Identify which cell holds the provided text, then report its [x, y] central coordinate. 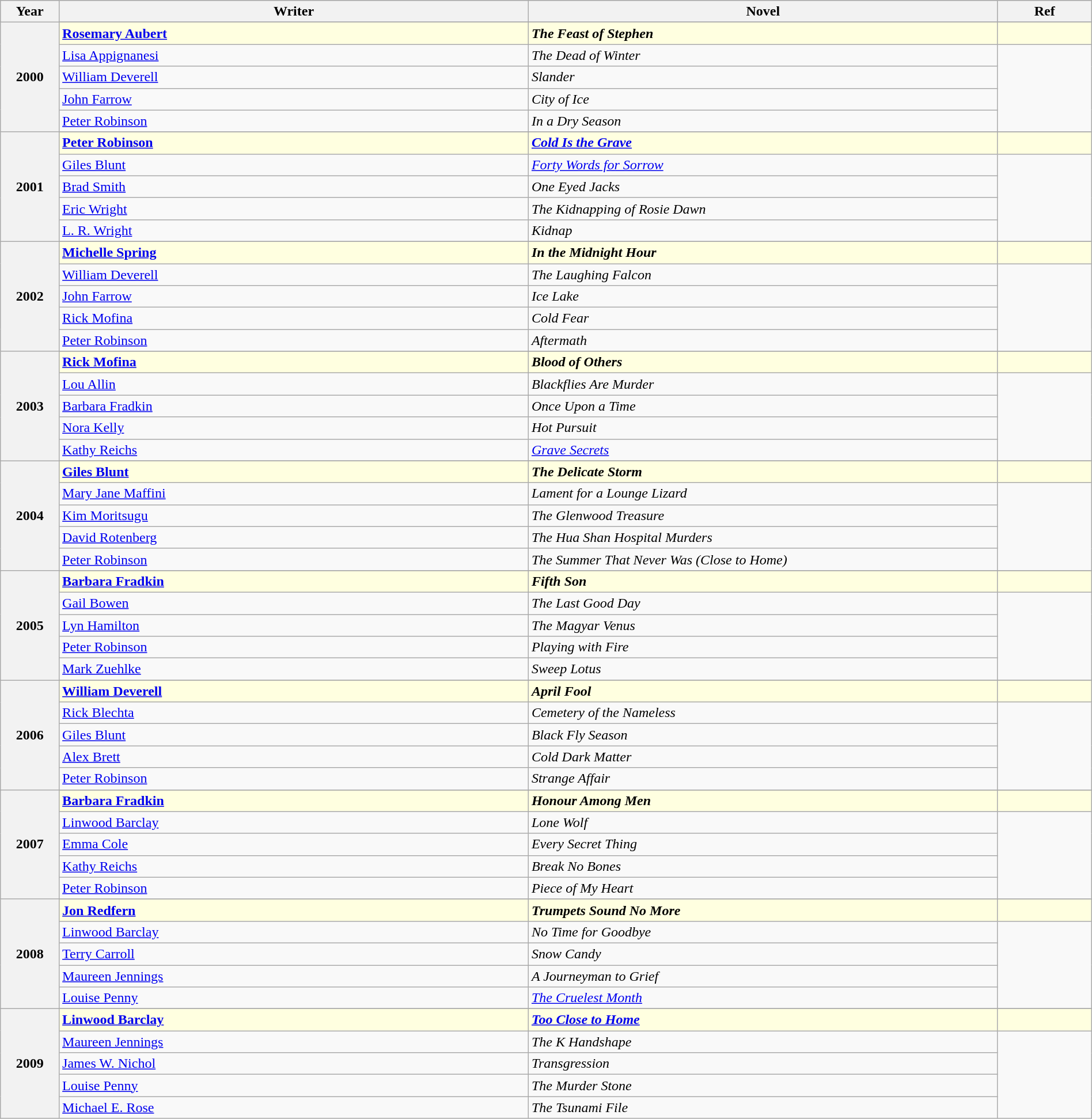
April Fool [763, 691]
2000 [30, 77]
Eric Wright [294, 208]
2001 [30, 187]
Cold Dark Matter [763, 757]
Sweep Lotus [763, 669]
The Dead of Winter [763, 55]
2006 [30, 735]
2004 [30, 515]
2002 [30, 296]
Once Upon a Time [763, 406]
The Glenwood Treasure [763, 515]
Forty Words for Sorrow [763, 165]
Alex Brett [294, 757]
2008 [30, 954]
Grave Secrets [763, 450]
Break No Bones [763, 866]
Emma Cole [294, 844]
The Laughing Falcon [763, 275]
One Eyed Jacks [763, 187]
The Feast of Stephen [763, 33]
A Journeyman to Grief [763, 976]
2009 [30, 1064]
The Hua Shan Hospital Murders [763, 537]
Cemetery of the Nameless [763, 713]
Lou Allin [294, 384]
The Summer That Never Was (Close to Home) [763, 559]
Black Fly Season [763, 735]
The Last Good Day [763, 603]
Rick Blechta [294, 713]
In the Midnight Hour [763, 252]
Transgression [763, 1064]
Cold Fear [763, 318]
Brad Smith [294, 187]
David Rotenberg [294, 537]
Jon Redfern [294, 910]
Ref [1045, 12]
The K Handshape [763, 1042]
The Delicate Storm [763, 472]
The Tsunami File [763, 1107]
Snow Candy [763, 954]
Too Close to Home [763, 1020]
Rosemary Aubert [294, 33]
Piece of My Heart [763, 888]
In a Dry Season [763, 121]
Mary Jane Maffini [294, 494]
The Kidnapping of Rosie Dawn [763, 208]
Writer [294, 12]
Lone Wolf [763, 822]
2003 [30, 406]
Novel [763, 12]
Slander [763, 77]
Hot Pursuit [763, 428]
The Magyar Venus [763, 625]
Blackflies Are Murder [763, 384]
Playing with Fire [763, 647]
Michael E. Rose [294, 1107]
James W. Nichol [294, 1064]
Every Secret Thing [763, 844]
Blood of Others [763, 362]
Mark Zuehlke [294, 669]
2007 [30, 844]
Kim Moritsugu [294, 515]
Nora Kelly [294, 428]
City of Ice [763, 99]
Strange Affair [763, 779]
Michelle Spring [294, 252]
Honour Among Men [763, 801]
Lisa Appignanesi [294, 55]
Fifth Son [763, 581]
Lyn Hamilton [294, 625]
Ice Lake [763, 297]
Kidnap [763, 230]
Terry Carroll [294, 954]
2005 [30, 625]
Aftermath [763, 340]
Trumpets Sound No More [763, 910]
No Time for Goodbye [763, 932]
Lament for a Lounge Lizard [763, 494]
The Cruelest Month [763, 998]
L. R. Wright [294, 230]
Cold Is the Grave [763, 143]
Gail Bowen [294, 603]
The Murder Stone [763, 1086]
Year [30, 12]
